Extract the [x, y] coordinate from the center of the cell holding the provided text.  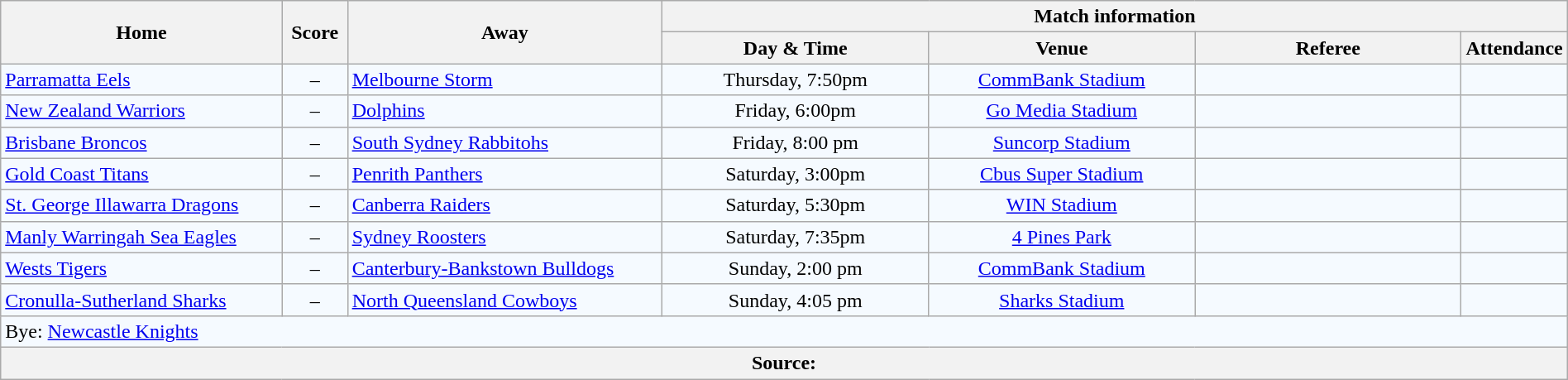
Thursday, 7:50pm [796, 79]
South Sydney Rabbitohs [504, 142]
Cbus Super Stadium [1062, 174]
Referee [1328, 48]
Saturday, 5:30pm [796, 205]
Dolphins [504, 111]
Match information [1115, 17]
North Queensland Cowboys [504, 300]
St. George Illawarra Dragons [141, 205]
Attendance [1514, 48]
Cronulla-Sutherland Sharks [141, 300]
Friday, 8:00 pm [796, 142]
Score [314, 32]
New Zealand Warriors [141, 111]
Sydney Roosters [504, 237]
WIN Stadium [1062, 205]
Venue [1062, 48]
Go Media Stadium [1062, 111]
Penrith Panthers [504, 174]
Wests Tigers [141, 268]
Parramatta Eels [141, 79]
Suncorp Stadium [1062, 142]
Canberra Raiders [504, 205]
Friday, 6:00pm [796, 111]
Home [141, 32]
Saturday, 3:00pm [796, 174]
Manly Warringah Sea Eagles [141, 237]
Away [504, 32]
Bye: Newcastle Knights [784, 331]
Gold Coast Titans [141, 174]
Brisbane Broncos [141, 142]
Day & Time [796, 48]
Sunday, 4:05 pm [796, 300]
Sharks Stadium [1062, 300]
Saturday, 7:35pm [796, 237]
4 Pines Park [1062, 237]
Source: [784, 363]
Canterbury-Bankstown Bulldogs [504, 268]
Melbourne Storm [504, 79]
Sunday, 2:00 pm [796, 268]
